Detect which cell encompasses the target text, then output its (x, y) center coordinate. 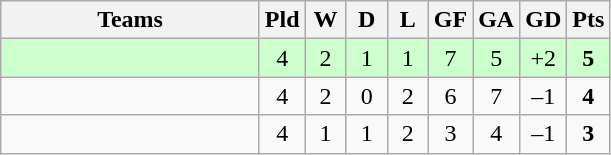
Teams (130, 20)
L (408, 20)
Pts (588, 20)
6 (450, 96)
GD (544, 20)
+2 (544, 58)
Pld (282, 20)
GF (450, 20)
GA (496, 20)
0 (366, 96)
W (326, 20)
D (366, 20)
